Output the (x, y) coordinate of the center of the cell containing the given text.  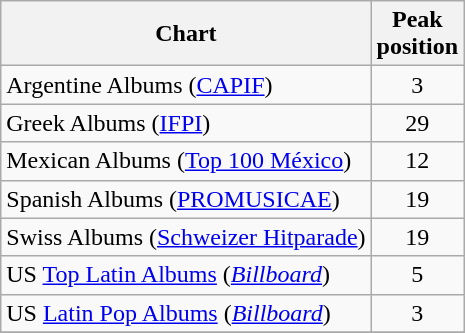
Chart (186, 34)
12 (417, 161)
Argentine Albums (CAPIF) (186, 85)
US Top Latin Albums (Billboard) (186, 275)
Spanish Albums (PROMUSICAE) (186, 199)
Mexican Albums (Top 100 México) (186, 161)
Greek Albums (IFPI) (186, 123)
29 (417, 123)
Peakposition (417, 34)
5 (417, 275)
US Latin Pop Albums (Billboard) (186, 313)
Swiss Albums (Schweizer Hitparade) (186, 237)
